Search for the cell housing the specified text and yield its [x, y] center coordinate. 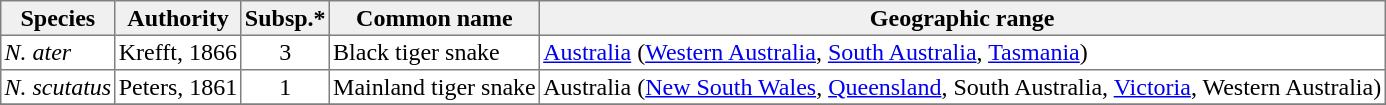
Geographic range [962, 18]
Mainland tiger snake [434, 87]
Subsp.* [285, 18]
Australia (New South Wales, Queensland, South Australia, Victoria, Western Australia) [962, 87]
Peters, 1861 [178, 87]
N. scutatus [58, 87]
Black tiger snake [434, 52]
3 [285, 52]
Authority [178, 18]
Australia (Western Australia, South Australia, Tasmania) [962, 52]
N. ater [58, 52]
Species [58, 18]
1 [285, 87]
Krefft, 1866 [178, 52]
Common name [434, 18]
